Search for the cell housing the specified text and yield its (X, Y) center coordinate. 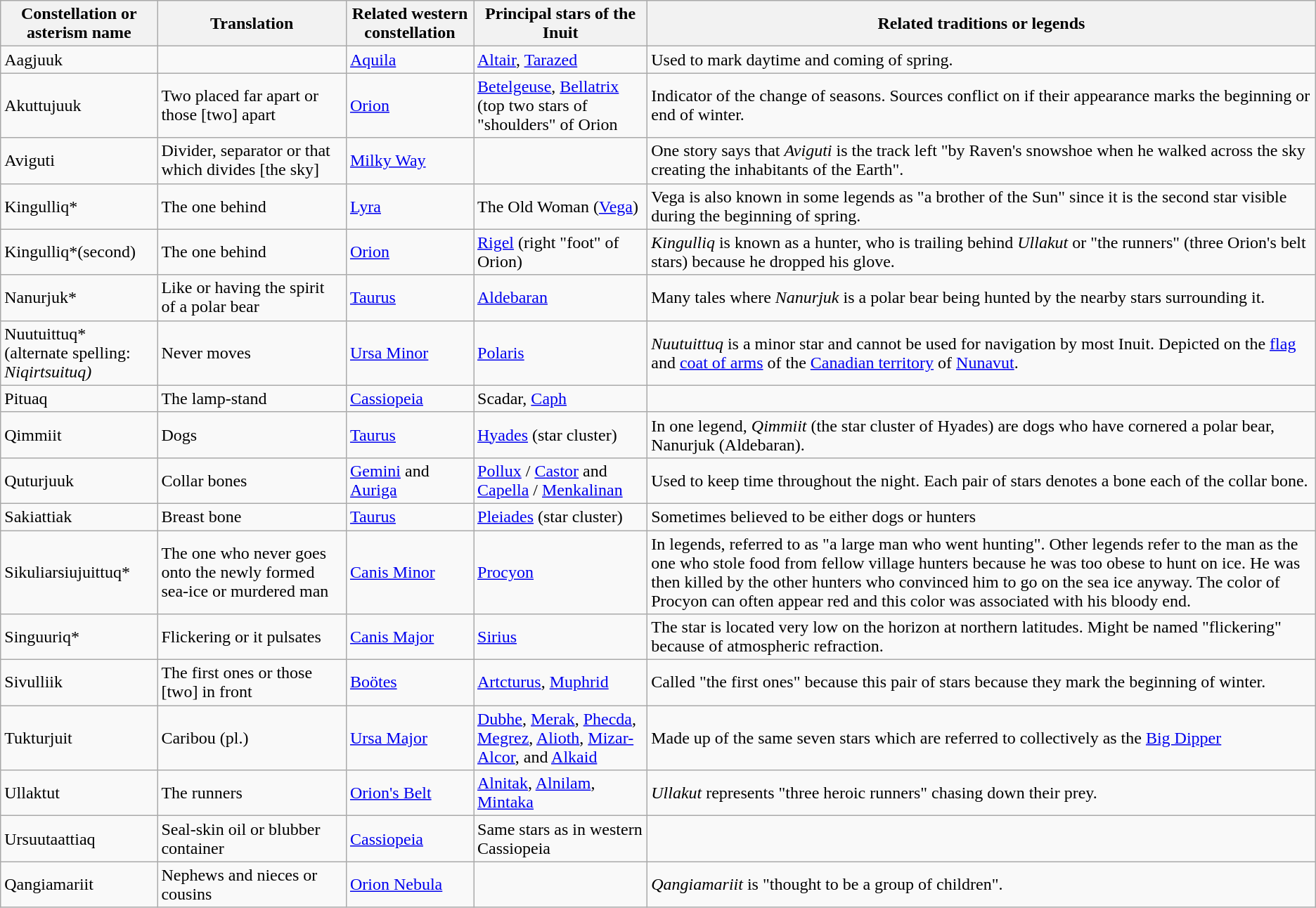
Artcturus, Muphrid (561, 683)
Indicator of the change of seasons. Sources conflict on if their appearance marks the beginning or end of winter. (981, 105)
Never moves (252, 353)
The runners (252, 793)
The lamp-stand (252, 398)
Alnitak, Alnilam, Mintaka (561, 793)
Orion's Belt (409, 793)
Scadar, Caph (561, 398)
Principal stars of the Inuit (561, 24)
One story says that Aviguti is the track left "by Raven's snowshoe when he walked across the sky creating the inhabitants of the Earth". (981, 160)
Sirius (561, 637)
Divider, separator or that which divides [the sky] (252, 160)
Dubhe, Merak, Phecda, Megrez, Alioth, Mizar-Alcor, and Alkaid (561, 738)
Same stars as in western Cassiopeia (561, 839)
Kingulliq* (79, 207)
Kingulliq*(second) (79, 252)
Orion Nebula (409, 884)
Many tales where Nanurjuk is a polar bear being hunted by the nearby stars surrounding it. (981, 298)
Vega is also known in some legends as "a brother of the Sun" since it is the second star visible during the beginning of spring. (981, 207)
Pituaq (79, 398)
Ullaktut (79, 793)
Caribou (pl.) (252, 738)
Ullakut represents "three heroic runners" chasing down their prey. (981, 793)
Sivulliik (79, 683)
Aviguti (79, 160)
Pollux / Castor and Capella / Menkalinan (561, 481)
Ursa Minor (409, 353)
Pleiades (star cluster) (561, 517)
The one who never goes onto the newly formed sea-ice or murdered man (252, 572)
Gemini and Auriga (409, 481)
Flickering or it pulsates (252, 637)
Aquila (409, 60)
Betelgeuse, Bellatrix (top two stars of "shoulders" of Orion (561, 105)
Boötes (409, 683)
Made up of the same seven stars which are referred to collectively as the Big Dipper (981, 738)
Used to keep time throughout the night. Each pair of stars denotes a bone each of the collar bone. (981, 481)
Procyon (561, 572)
Aldebaran (561, 298)
Two placed far apart or those [two] apart (252, 105)
The Old Woman (Vega) (561, 207)
Sometimes believed to be either dogs or hunters (981, 517)
Seal-skin oil or blubber container (252, 839)
Nanurjuk* (79, 298)
Sakiattiak (79, 517)
Constellation or asterism name (79, 24)
Hyades (star cluster) (561, 434)
Tukturjuit (79, 738)
Aagjuuk (79, 60)
The star is located very low on the horizon at northern latitudes. Might be named "flickering" because of atmospheric refraction. (981, 637)
Ursuutaattiaq (79, 839)
Dogs (252, 434)
Nephews and nieces or cousins (252, 884)
Qangiamariit is "thought to be a group of children". (981, 884)
Related western constellation (409, 24)
Canis Minor (409, 572)
Altair, Tarazed (561, 60)
Singuuriq* (79, 637)
Called "the first ones" because this pair of stars because they mark the beginning of winter. (981, 683)
Translation (252, 24)
Lyra (409, 207)
Collar bones (252, 481)
Like or having the spirit of a polar bear (252, 298)
In one legend, Qimmiit (the star cluster of Hyades) are dogs who have cornered a polar bear, Nanurjuk (Aldebaran). (981, 434)
Breast bone (252, 517)
Kingulliq is known as a hunter, who is trailing behind Ullakut or "the runners" (three Orion's belt stars) because he dropped his glove. (981, 252)
Polaris (561, 353)
Qimmiit (79, 434)
Related traditions or legends (981, 24)
The first ones or those [two] in front (252, 683)
Akuttujuuk (79, 105)
Milky Way (409, 160)
Quturjuuk (79, 481)
Ursa Major (409, 738)
Nuutuittuq*(alternate spelling: Niqirtsuituq) (79, 353)
Canis Major (409, 637)
Rigel (right "foot" of Orion) (561, 252)
Sikuliarsiujuittuq* (79, 572)
Used to mark daytime and coming of spring. (981, 60)
Qangiamariit (79, 884)
